Pinpoint the cell where the given text exists, returning its [X, Y] midpoint coordinate. 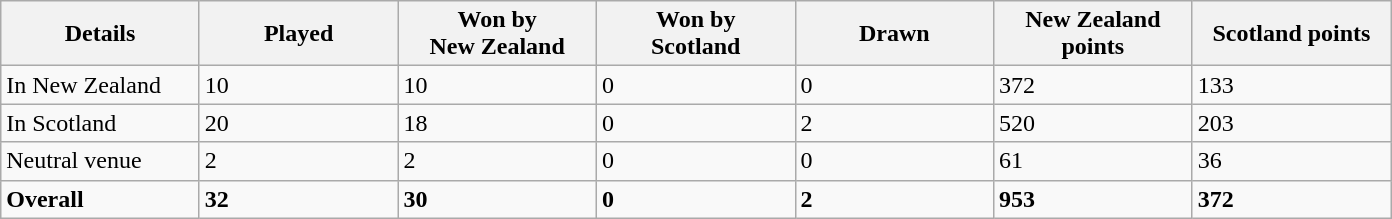
Neutral venue [100, 161]
Won byScotland [696, 34]
953 [1094, 199]
In New Zealand [100, 85]
Won byNew Zealand [498, 34]
Played [298, 34]
61 [1094, 161]
In Scotland [100, 123]
30 [498, 199]
Drawn [894, 34]
203 [1292, 123]
18 [498, 123]
20 [298, 123]
New Zealand points [1094, 34]
Details [100, 34]
Scotland points [1292, 34]
Overall [100, 199]
520 [1094, 123]
32 [298, 199]
133 [1292, 85]
36 [1292, 161]
